Provide the [X, Y] coordinate of the cell's center where the given text is located.  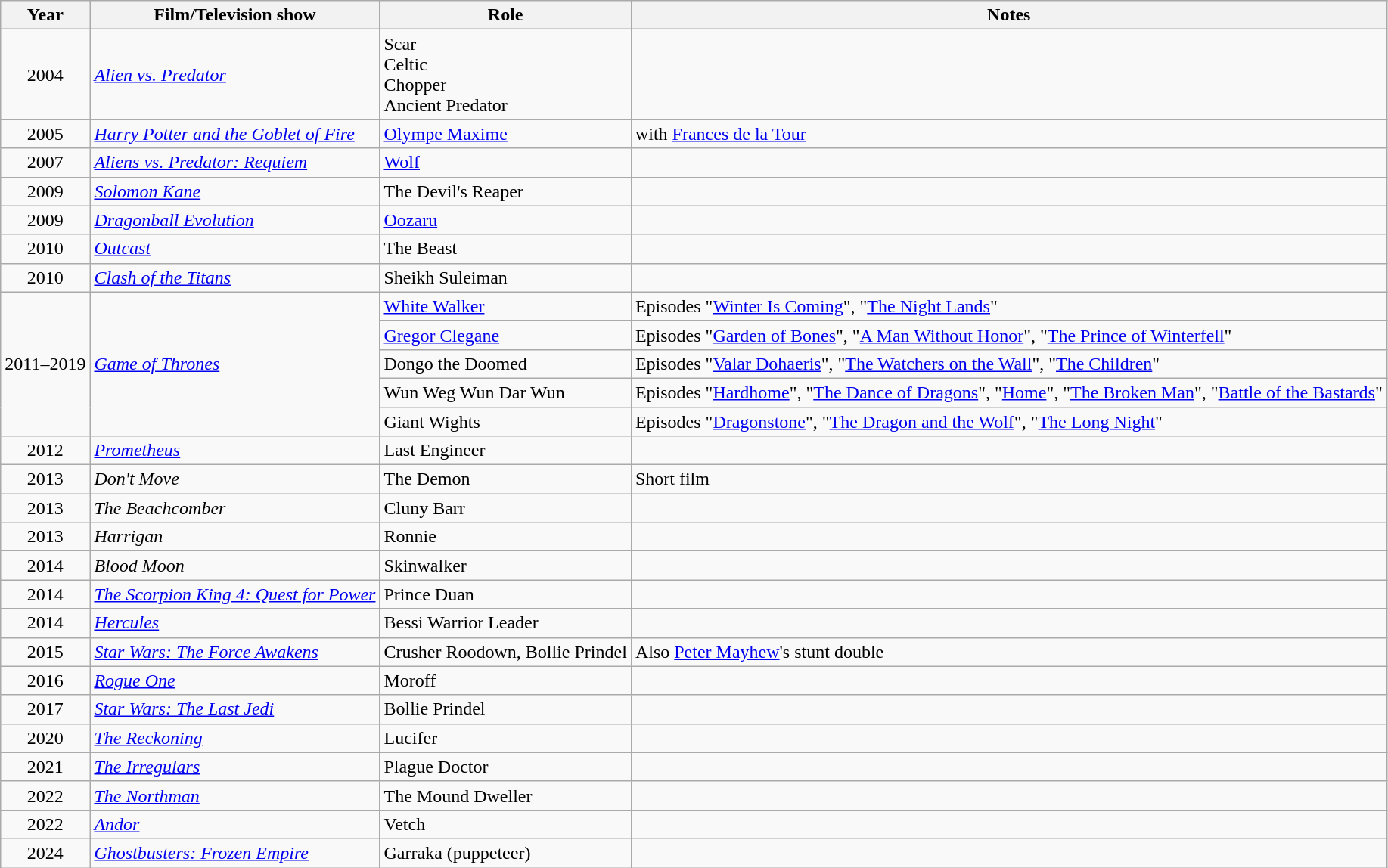
Alien vs. Predator [234, 74]
The Beast [505, 249]
2021 [45, 767]
with Frances de la Tour [1009, 134]
The Mound Dweller [505, 795]
Outcast [234, 249]
Notes [1009, 15]
Vetch [505, 824]
The Northman [234, 795]
Also Peter Mayhew's stunt double [1009, 652]
Prince Duan [505, 594]
Andor [234, 824]
Episodes "Winter Is Coming", "The Night Lands" [1009, 306]
Don't Move [234, 479]
Wolf [505, 163]
Film/Television show [234, 15]
Giant Wights [505, 421]
Gregor Clegane [505, 335]
Year [45, 15]
Solomon Kane [234, 191]
Short film [1009, 479]
The Scorpion King 4: Quest for Power [234, 594]
2011–2019 [45, 364]
Rogue One [234, 680]
Crusher Roodown, Bollie Prindel [505, 652]
Aliens vs. Predator: Requiem [234, 163]
Episodes "Dragonstone", "The Dragon and the Wolf", "The Long Night" [1009, 421]
White Walker [505, 306]
Plague Doctor [505, 767]
The Devil's Reaper [505, 191]
The Irregulars [234, 767]
Ronnie [505, 537]
Bollie Prindel [505, 709]
Dragonball Evolution [234, 220]
Hercules [234, 623]
2020 [45, 738]
The Beachcomber [234, 508]
Dongo the Doomed [505, 364]
2005 [45, 134]
2007 [45, 163]
Oozaru [505, 220]
Prometheus [234, 451]
Game of Thrones [234, 364]
Harry Potter and the Goblet of Fire [234, 134]
Episodes "Garden of Bones", "A Man Without Honor", "The Prince of Winterfell" [1009, 335]
Harrigan [234, 537]
Episodes "Hardhome", "The Dance of Dragons", "Home", "The Broken Man", "Battle of the Bastards" [1009, 392]
Episodes "Valar Dohaeris", "The Watchers on the Wall", "The Children" [1009, 364]
Bessi Warrior Leader [505, 623]
Skinwalker [505, 566]
ScarCelticChopperAncient Predator [505, 74]
Olympe Maxime [505, 134]
Clash of the Titans [234, 277]
Moroff [505, 680]
The Demon [505, 479]
Star Wars: The Force Awakens [234, 652]
Garraka (puppeteer) [505, 853]
2004 [45, 74]
Role [505, 15]
2016 [45, 680]
2012 [45, 451]
Cluny Barr [505, 508]
2015 [45, 652]
Sheikh Suleiman [505, 277]
Wun Weg Wun Dar Wun [505, 392]
Blood Moon [234, 566]
2017 [45, 709]
Last Engineer [505, 451]
Star Wars: The Last Jedi [234, 709]
2024 [45, 853]
Ghostbusters: Frozen Empire [234, 853]
Lucifer [505, 738]
The Reckoning [234, 738]
